Find where the given text appears and provide that cell's center as [X, Y] coordinate. 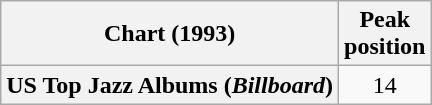
Peakposition [385, 34]
Chart (1993) [170, 34]
US Top Jazz Albums (Billboard) [170, 85]
14 [385, 85]
